For the text-containing cell, return its midpoint in (X, Y) coordinate format. 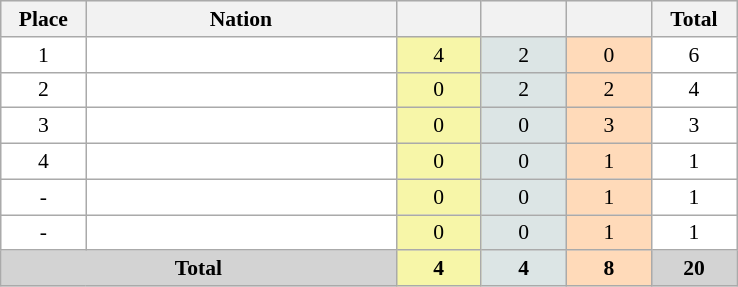
Place (44, 19)
20 (694, 269)
Nation (241, 19)
8 (608, 269)
6 (694, 55)
